From the cell containing the given text, extract its center point as [X, Y] coordinate. 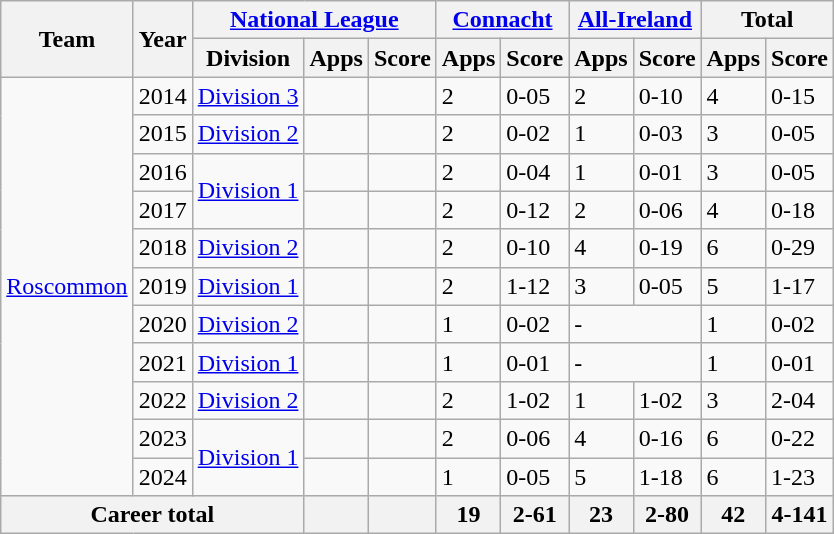
23 [601, 515]
2019 [162, 286]
National League [314, 20]
2016 [162, 172]
4-141 [800, 515]
2021 [162, 362]
Career total [152, 515]
Division [248, 58]
1-18 [667, 477]
Division 3 [248, 96]
1-23 [800, 477]
0-18 [800, 210]
All-Ireland [635, 20]
0-22 [800, 438]
2017 [162, 210]
0-04 [535, 172]
0-16 [667, 438]
2022 [162, 400]
2-80 [667, 515]
2024 [162, 477]
2018 [162, 248]
0-12 [535, 210]
1-17 [800, 286]
2-61 [535, 515]
42 [733, 515]
0-15 [800, 96]
2-04 [800, 400]
0-03 [667, 134]
Year [162, 39]
0-19 [667, 248]
Roscommon [67, 286]
Total [767, 20]
19 [468, 515]
0-29 [800, 248]
2014 [162, 96]
1-12 [535, 286]
Team [67, 39]
2015 [162, 134]
2020 [162, 324]
2023 [162, 438]
Connacht [502, 20]
